Provide the (X, Y) coordinate of the cell's center where the given text is located.  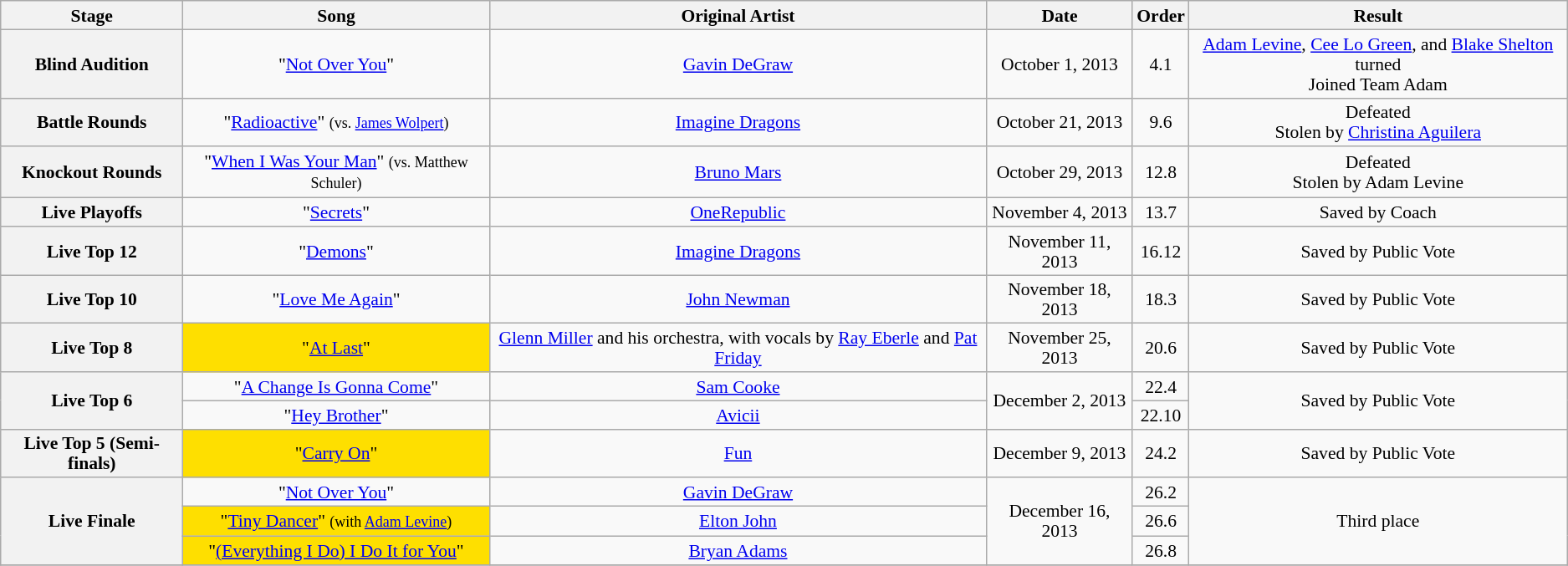
22.4 (1161, 386)
Sam Cooke (738, 386)
26.2 (1161, 492)
18.3 (1161, 299)
Live Top 12 (92, 251)
"Carry On" (336, 453)
Date (1060, 15)
November 18, 2013 (1060, 299)
Result (1378, 15)
December 9, 2013 (1060, 453)
John Newman (738, 299)
November 25, 2013 (1060, 348)
Live Top 10 (92, 299)
Live Top 5 (Semi-finals) (92, 453)
"Tiny Dancer" (with Adam Levine) (336, 522)
Adam Levine, Cee Lo Green, and Blake Shelton turnedJoined Team Adam (1378, 64)
"(Everything I Do) I Do It for You" (336, 550)
Live Playoffs (92, 212)
"Demons" (336, 251)
Order (1161, 15)
Live Finale (92, 522)
Blind Audition (92, 64)
"Secrets" (336, 212)
Battle Rounds (92, 122)
October 21, 2013 (1060, 122)
October 1, 2013 (1060, 64)
Glenn Miller and his orchestra, with vocals by Ray Eberle and Pat Friday (738, 348)
"When I Was Your Man" (vs. Matthew Schuler) (336, 172)
26.6 (1161, 522)
Bruno Mars (738, 172)
December 2, 2013 (1060, 400)
4.1 (1161, 64)
12.8 (1161, 172)
Elton John (738, 522)
"Radioactive" (vs. James Wolpert) (336, 122)
DefeatedStolen by Christina Aguilera (1378, 122)
November 11, 2013 (1060, 251)
Third place (1378, 522)
16.12 (1161, 251)
Bryan Adams (738, 550)
December 16, 2013 (1060, 522)
"A Change Is Gonna Come" (336, 386)
Stage (92, 15)
November 4, 2013 (1060, 212)
Avicii (738, 415)
Fun (738, 453)
Live Top 6 (92, 400)
October 29, 2013 (1060, 172)
"Love Me Again" (336, 299)
DefeatedStolen by Adam Levine (1378, 172)
26.8 (1161, 550)
Knockout Rounds (92, 172)
20.6 (1161, 348)
24.2 (1161, 453)
Song (336, 15)
OneRepublic (738, 212)
Live Top 8 (92, 348)
"At Last" (336, 348)
9.6 (1161, 122)
"Hey Brother" (336, 415)
Saved by Coach (1378, 212)
22.10 (1161, 415)
Original Artist (738, 15)
13.7 (1161, 212)
